Provide the (x, y) coordinate of the cell's center where the given text is located.  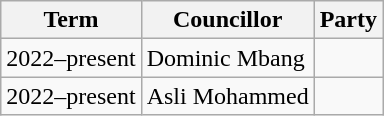
Councillor (228, 20)
Party (348, 20)
Dominic Mbang (228, 58)
Asli Mohammed (228, 96)
Term (71, 20)
